For the text-containing cell, return its midpoint in [x, y] coordinate format. 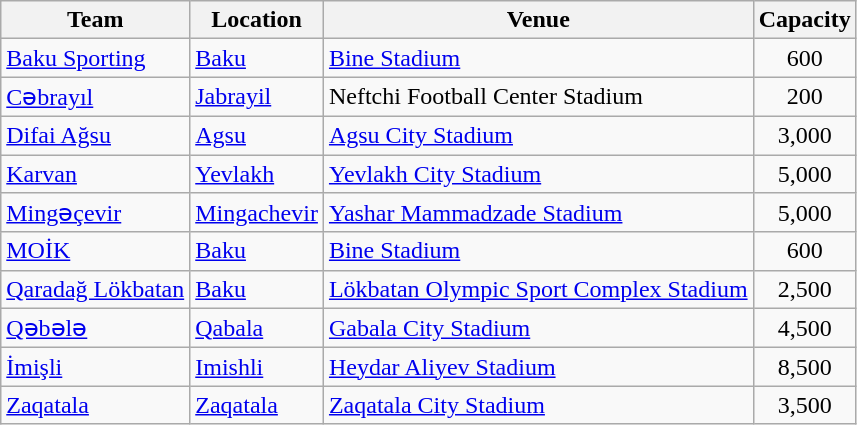
Zaqatala City Stadium [538, 405]
Venue [538, 20]
Difai Ağsu [96, 135]
Yevlakh City Stadium [538, 173]
Lökbatan Olympic Sport Complex Stadium [538, 289]
Agsu [257, 135]
Yashar Mammadzade Stadium [538, 213]
Mingachevir [257, 213]
Cəbrayıl [96, 97]
Qaradağ Lökbatan [96, 289]
MOİK [96, 251]
2,500 [804, 289]
Qəbələ [96, 328]
Neftchi Football Center Stadium [538, 97]
Agsu City Stadium [538, 135]
Location [257, 20]
Imishli [257, 367]
Qabala [257, 328]
Yevlakh [257, 173]
Karvan [96, 173]
Mingəçevir [96, 213]
Capacity [804, 20]
3,500 [804, 405]
3,000 [804, 135]
200 [804, 97]
Heydar Aliyev Stadium [538, 367]
İmişli [96, 367]
8,500 [804, 367]
Gabala City Stadium [538, 328]
Team [96, 20]
4,500 [804, 328]
Baku Sporting [96, 58]
Jabrayil [257, 97]
